Identify which cell holds the provided text, then report its [x, y] central coordinate. 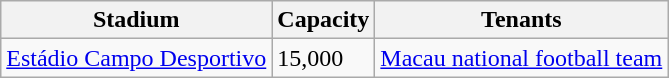
Macau national football team [522, 58]
Stadium [136, 20]
Capacity [324, 20]
Estádio Campo Desportivo [136, 58]
Tenants [522, 20]
15,000 [324, 58]
